Detect which cell encompasses the target text, then output its [X, Y] center coordinate. 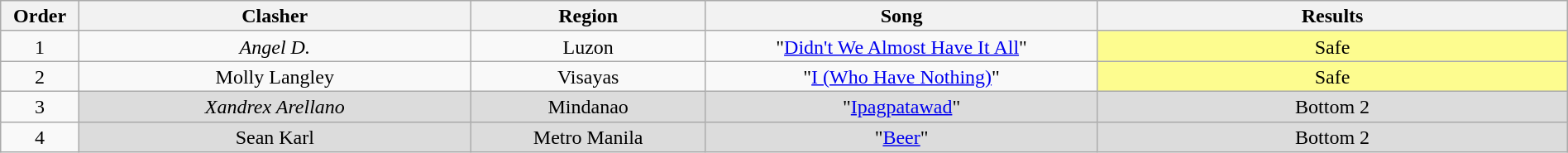
"I (Who Have Nothing)" [901, 76]
Mindanao [588, 106]
Visayas [588, 76]
Clasher [275, 17]
Region [588, 17]
Xandrex Arellano [275, 106]
Order [40, 17]
"Didn't We Almost Have It All" [901, 46]
3 [40, 106]
"Ipagpatawad" [901, 106]
Sean Karl [275, 137]
Song [901, 17]
2 [40, 76]
Molly Langley [275, 76]
Metro Manila [588, 137]
Results [1332, 17]
1 [40, 46]
4 [40, 137]
"Beer" [901, 137]
Luzon [588, 46]
Angel D. [275, 46]
